Return the [X, Y] coordinate for the center point of the cell that contains the specified text.  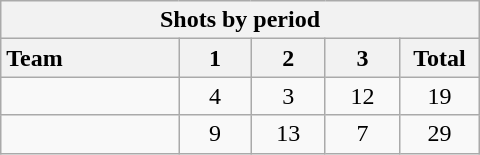
13 [288, 134]
19 [440, 96]
9 [215, 134]
12 [362, 96]
Team [90, 58]
1 [215, 58]
Shots by period [240, 20]
7 [362, 134]
4 [215, 96]
Total [440, 58]
2 [288, 58]
29 [440, 134]
